Find where the given text appears and provide that cell's center as (X, Y) coordinate. 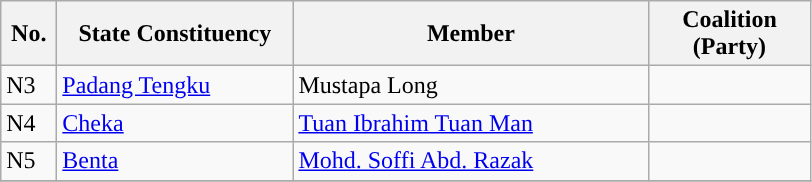
Cheka (175, 123)
State Constituency (175, 34)
Padang Tengku (175, 85)
Tuan Ibrahim Tuan Man (471, 123)
Mohd. Soffi Abd. Razak (471, 161)
No. (29, 34)
Coalition (Party) (730, 34)
N3 (29, 85)
N5 (29, 161)
N4 (29, 123)
Mustapa Long (471, 85)
Member (471, 34)
Benta (175, 161)
